Provide the [x, y] coordinate of the cell's center where the given text is located.  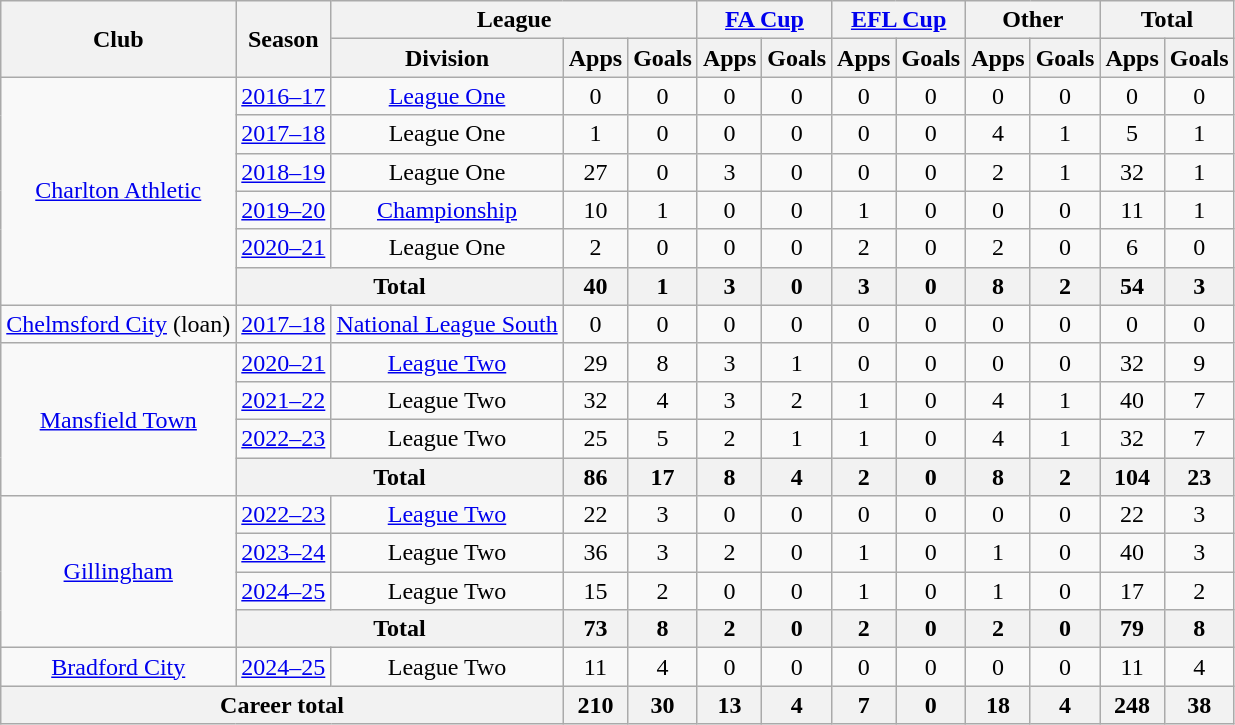
Season [284, 39]
6 [1132, 248]
FA Cup [764, 20]
27 [595, 172]
36 [595, 553]
Other [1033, 20]
104 [1132, 477]
2021–22 [284, 400]
EFL Cup [899, 20]
Charlton Athletic [118, 191]
National League South [447, 324]
League [514, 20]
Club [118, 39]
Gillingham [118, 572]
248 [1132, 705]
2023–24 [284, 553]
29 [595, 362]
73 [595, 629]
210 [595, 705]
Championship [447, 210]
2019–20 [284, 210]
86 [595, 477]
79 [1132, 629]
30 [663, 705]
23 [1199, 477]
38 [1199, 705]
Division [447, 58]
Chelmsford City (loan) [118, 324]
13 [729, 705]
9 [1199, 362]
2018–19 [284, 172]
25 [595, 438]
15 [595, 591]
Bradford City [118, 667]
18 [998, 705]
Career total [282, 705]
2016–17 [284, 96]
Mansfield Town [118, 419]
54 [1132, 286]
10 [595, 210]
